Identify which cell holds the provided text, then report its [X, Y] central coordinate. 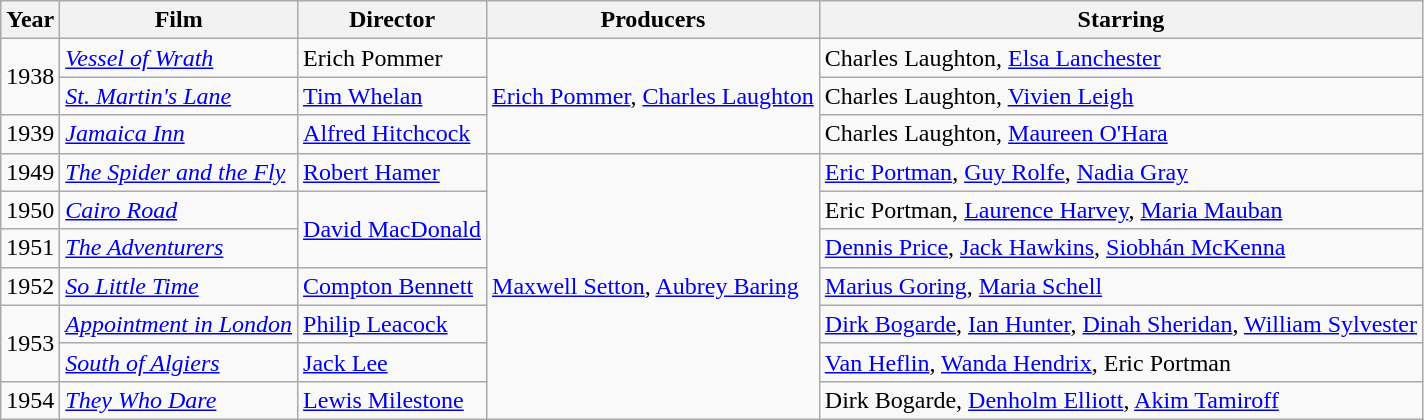
Compton Bennett [392, 286]
1953 [30, 343]
The Spider and the Fly [179, 172]
Dirk Bogarde, Denholm Elliott, Akim Tamiroff [1120, 400]
Director [392, 20]
Erich Pommer [392, 58]
1939 [30, 134]
So Little Time [179, 286]
Charles Laughton, Maureen O'Hara [1120, 134]
Producers [654, 20]
Year [30, 20]
St. Martin's Lane [179, 96]
Dennis Price, Jack Hawkins, Siobhán McKenna [1120, 248]
Charles Laughton, Vivien Leigh [1120, 96]
Maxwell Setton, Aubrey Baring [654, 286]
Vessel of Wrath [179, 58]
Philip Leacock [392, 324]
1951 [30, 248]
They Who Dare [179, 400]
1949 [30, 172]
Jamaica Inn [179, 134]
1950 [30, 210]
South of Algiers [179, 362]
Marius Goring, Maria Schell [1120, 286]
Erich Pommer, Charles Laughton [654, 96]
Eric Portman, Laurence Harvey, Maria Mauban [1120, 210]
The Adventurers [179, 248]
Alfred Hitchcock [392, 134]
Tim Whelan [392, 96]
1938 [30, 77]
Lewis Milestone [392, 400]
1954 [30, 400]
Robert Hamer [392, 172]
Film [179, 20]
Van Heflin, Wanda Hendrix, Eric Portman [1120, 362]
Appointment in London [179, 324]
Dirk Bogarde, Ian Hunter, Dinah Sheridan, William Sylvester [1120, 324]
1952 [30, 286]
Cairo Road [179, 210]
Charles Laughton, Elsa Lanchester [1120, 58]
Eric Portman, Guy Rolfe, Nadia Gray [1120, 172]
David MacDonald [392, 229]
Jack Lee [392, 362]
Starring [1120, 20]
